Return the [x, y] coordinate for the center point of the cell that contains the specified text.  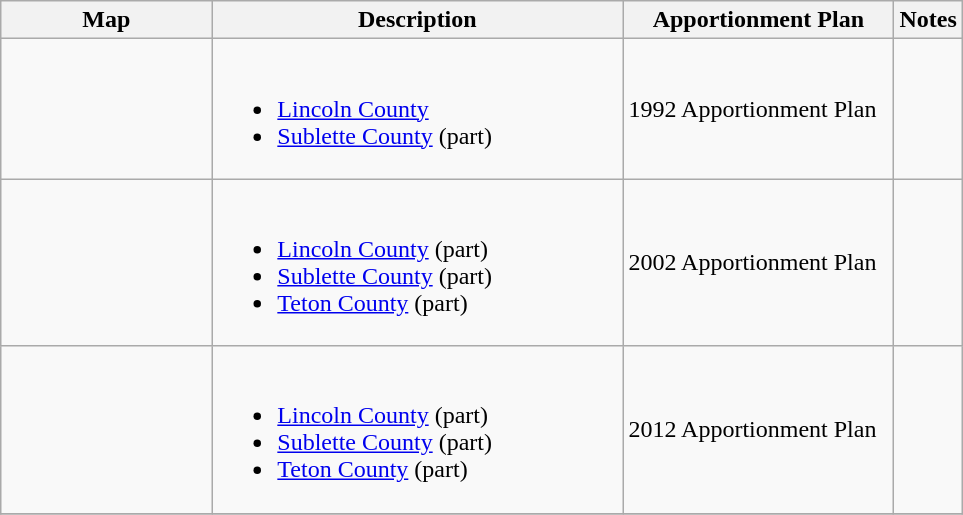
2012 Apportionment Plan [758, 430]
1992 Apportionment Plan [758, 109]
Notes [928, 20]
Description [418, 20]
2002 Apportionment Plan [758, 262]
Lincoln CountySublette County (part) [418, 109]
Map [106, 20]
Apportionment Plan [758, 20]
